Search for the cell housing the specified text and yield its (X, Y) center coordinate. 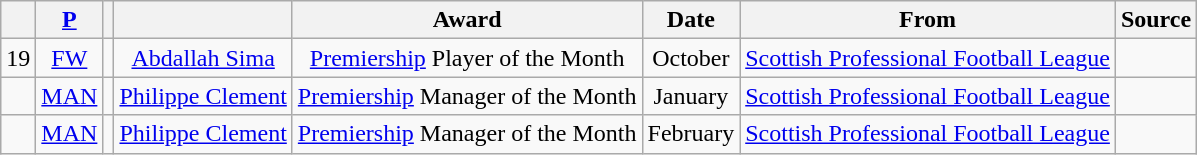
Source (1156, 20)
From (928, 20)
19 (18, 58)
Date (691, 20)
P (70, 20)
FW (70, 58)
Abdallah Sima (203, 58)
February (691, 134)
Award (467, 20)
Premiership Player of the Month (467, 58)
January (691, 96)
October (691, 58)
